From the cell containing the given text, extract its center point as (x, y) coordinate. 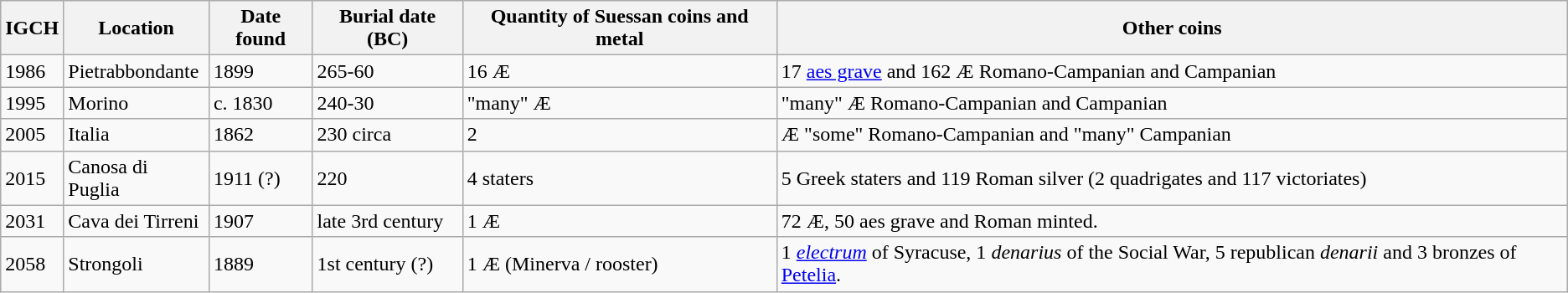
2005 (32, 135)
IGCH (32, 28)
1911 (?) (260, 177)
"many" Æ Romano-Campanian and Campanian (1172, 103)
Location (137, 28)
1899 (260, 71)
Other coins (1172, 28)
Burial date (BC) (387, 28)
Canosa di Puglia (137, 177)
230 circa (387, 135)
2031 (32, 221)
5 Greek staters and 119 Roman silver (2 quadrigates and 117 victoriates) (1172, 177)
2015 (32, 177)
1 Æ (Minerva / rooster) (620, 265)
1 Æ (620, 221)
16 Æ (620, 71)
Pietrabbondante (137, 71)
1986 (32, 71)
265-60 (387, 71)
"many" Æ (620, 103)
4 staters (620, 177)
1907 (260, 221)
Strongoli (137, 265)
72 Æ, 50 aes grave and Roman minted. (1172, 221)
1st century (?) (387, 265)
Date found (260, 28)
2058 (32, 265)
late 3rd century (387, 221)
2 (620, 135)
Quantity of Suessan coins and metal (620, 28)
240-30 (387, 103)
Æ "some" Romano-Campanian and "many" Campanian (1172, 135)
1995 (32, 103)
1 electrum of Syracuse, 1 denarius of the Social War, 5 republican denarii and 3 bronzes of Petelia. (1172, 265)
Morino (137, 103)
Italia (137, 135)
220 (387, 177)
1862 (260, 135)
c. 1830 (260, 103)
1889 (260, 265)
17 aes grave and 162 Æ Romano-Campanian and Campanian (1172, 71)
Cava dei Tirreni (137, 221)
